Scan for the cell matching the given text and deliver its [x, y] coordinate at center. 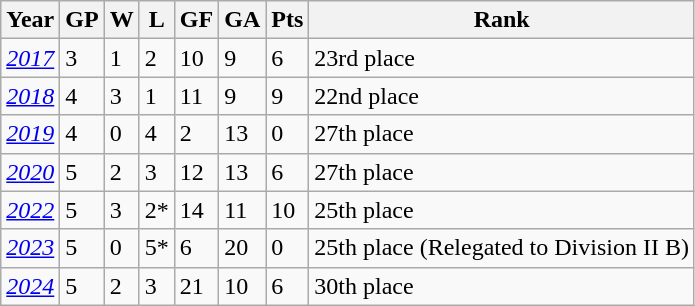
L [156, 20]
23rd place [502, 58]
2024 [30, 286]
2020 [30, 172]
20 [242, 248]
GF [196, 20]
Pts [288, 20]
2017 [30, 58]
21 [196, 286]
2018 [30, 96]
30th place [502, 286]
Year [30, 20]
25th place [502, 210]
2* [156, 210]
GP [82, 20]
2023 [30, 248]
22nd place [502, 96]
25th place (Relegated to Division II B) [502, 248]
GA [242, 20]
14 [196, 210]
Rank [502, 20]
2022 [30, 210]
5* [156, 248]
W [122, 20]
12 [196, 172]
2019 [30, 134]
